Extract the [X, Y] coordinate from the center of the cell holding the provided text.  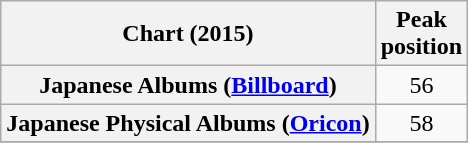
Peakposition [421, 34]
Chart (2015) [188, 34]
56 [421, 85]
Japanese Physical Albums (Oricon) [188, 123]
58 [421, 123]
Japanese Albums (Billboard) [188, 85]
